For the text-containing cell, return its midpoint in [x, y] coordinate format. 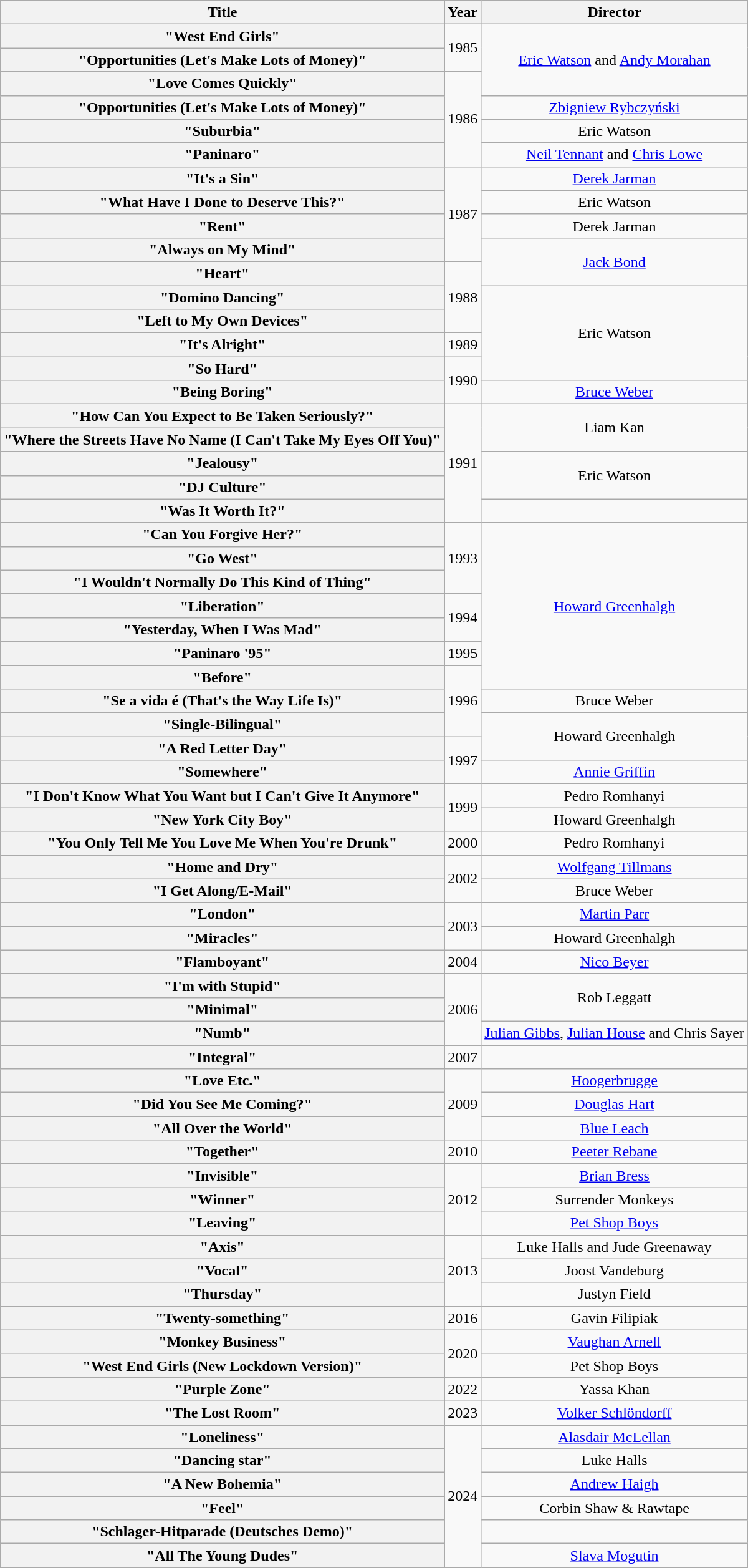
"All The Young Dudes" [223, 1556]
2010 [463, 1152]
Alasdair McLellan [615, 1436]
Corbin Shaw & Rawtape [615, 1508]
1993 [463, 558]
"Winner" [223, 1199]
Peeter Rebane [615, 1152]
Eric Watson and Andy Morahan [615, 60]
2009 [463, 1105]
"Was It Worth It?" [223, 511]
1997 [463, 760]
"Loneliness" [223, 1436]
Annie Griffin [615, 772]
"Leaving" [223, 1223]
1990 [463, 380]
Julian Gibbs, Julian House and Chris Sayer [615, 1033]
Joost Vandeburg [615, 1270]
"Left to My Own Devices" [223, 321]
"Domino Dancing" [223, 298]
"Integral" [223, 1057]
"Jealousy" [223, 463]
Wolfgang Tillmans [615, 867]
"How Can You Expect to Be Taken Seriously?" [223, 416]
2012 [463, 1199]
"I'm with Stupid" [223, 985]
"Love Etc." [223, 1081]
"Feel" [223, 1508]
"I Don't Know What You Want but I Can't Give It Anymore" [223, 796]
Jack Bond [615, 261]
"Axis" [223, 1247]
Slava Mogutin [615, 1556]
"Paninaro '95" [223, 653]
"Where the Streets Have No Name (I Can't Take My Eyes Off You)" [223, 440]
2000 [463, 843]
"Numb" [223, 1033]
"I Wouldn't Normally Do This Kind of Thing" [223, 582]
2006 [463, 1009]
Hoogerbrugge [615, 1081]
Director [615, 12]
"A Red Letter Day" [223, 748]
1985 [463, 48]
"Invisible" [223, 1176]
Andrew Haigh [615, 1484]
"Minimal" [223, 1009]
"Love Comes Quickly" [223, 84]
"Did You See Me Coming?" [223, 1105]
1994 [463, 617]
Title [223, 12]
Neil Tennant and Chris Lowe [615, 155]
Justyn Field [615, 1294]
"Flamboyant" [223, 962]
"Always on My Mind" [223, 249]
"Purple Zone" [223, 1389]
"What Have I Done to Deserve This?" [223, 202]
"Somewhere" [223, 772]
"Can You Forgive Her?" [223, 535]
Brian Bress [615, 1176]
2024 [463, 1496]
1987 [463, 214]
Liam Kan [615, 428]
"You Only Tell Me You Love Me When You're Drunk" [223, 843]
Rob Leggatt [615, 997]
Year [463, 12]
"Together" [223, 1152]
"Miracles" [223, 938]
"New York City Boy" [223, 820]
2020 [463, 1353]
"Home and Dry" [223, 867]
"Twenty-something" [223, 1318]
1991 [463, 463]
"A New Bohemia" [223, 1484]
2004 [463, 962]
2016 [463, 1318]
2022 [463, 1389]
1996 [463, 700]
"It's a Sin" [223, 178]
"Before" [223, 677]
"Being Boring" [223, 392]
1988 [463, 297]
"Monkey Business" [223, 1342]
"Schlager-Hitparade (Deutsches Demo)" [223, 1532]
"Thursday" [223, 1294]
2003 [463, 926]
"Go West" [223, 558]
Nico Beyer [615, 962]
Yassa Khan [615, 1389]
2002 [463, 879]
"Liberation" [223, 606]
Douglas Hart [615, 1105]
Blue Leach [615, 1128]
1986 [463, 119]
"West End Girls" [223, 36]
"Suburbia" [223, 131]
Luke Halls and Jude Greenaway [615, 1247]
"West End Girls (New Lockdown Version)" [223, 1365]
2007 [463, 1057]
"Single-Bilingual" [223, 725]
Martin Parr [615, 914]
1989 [463, 345]
1995 [463, 653]
"Vocal" [223, 1270]
1999 [463, 808]
Gavin Filipiak [615, 1318]
"Dancing star" [223, 1461]
"Heart" [223, 273]
"London" [223, 914]
"Paninaro" [223, 155]
"All Over the World" [223, 1128]
"I Get Along/E-Mail" [223, 891]
"DJ Culture" [223, 487]
Volker Schlöndorff [615, 1413]
2023 [463, 1413]
"Se a vida é (That's the Way Life Is)" [223, 701]
Zbigniew Rybczyński [615, 107]
"It's Alright" [223, 345]
"So Hard" [223, 369]
Luke Halls [615, 1461]
Surrender Monkeys [615, 1199]
"Rent" [223, 226]
Vaughan Arnell [615, 1342]
2013 [463, 1270]
"The Lost Room" [223, 1413]
"Yesterday, When I Was Mad" [223, 629]
